Output the [X, Y] coordinate of the center of the cell containing the given text.  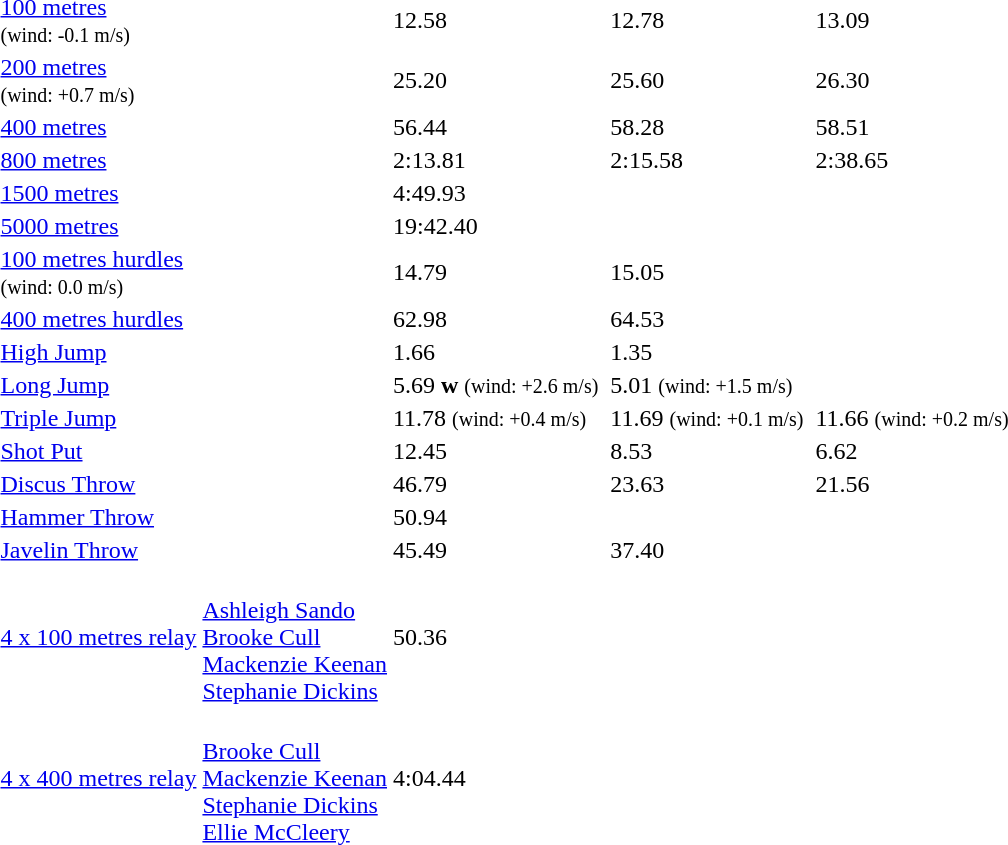
11.78 (wind: +0.4 m/s) [496, 418]
62.98 [496, 319]
58.28 [707, 127]
64.53 [707, 319]
12.45 [496, 451]
1.66 [496, 352]
19:42.40 [496, 226]
50.36 [496, 637]
23.63 [707, 484]
4:49.93 [496, 193]
46.79 [496, 484]
Ashleigh Sando Brooke Cull Mackenzie Keenan Stephanie Dickins [295, 637]
5.69 w (wind: +2.6 m/s) [496, 385]
14.79 [496, 272]
8.53 [707, 451]
25.20 [496, 80]
56.44 [496, 127]
11.69 (wind: +0.1 m/s) [707, 418]
2:15.58 [707, 160]
2:13.81 [496, 160]
1.35 [707, 352]
45.49 [496, 550]
50.94 [496, 517]
37.40 [707, 550]
25.60 [707, 80]
5.01 (wind: +1.5 m/s) [707, 385]
15.05 [707, 272]
